Extract the [x, y] coordinate from the center of the cell holding the provided text.  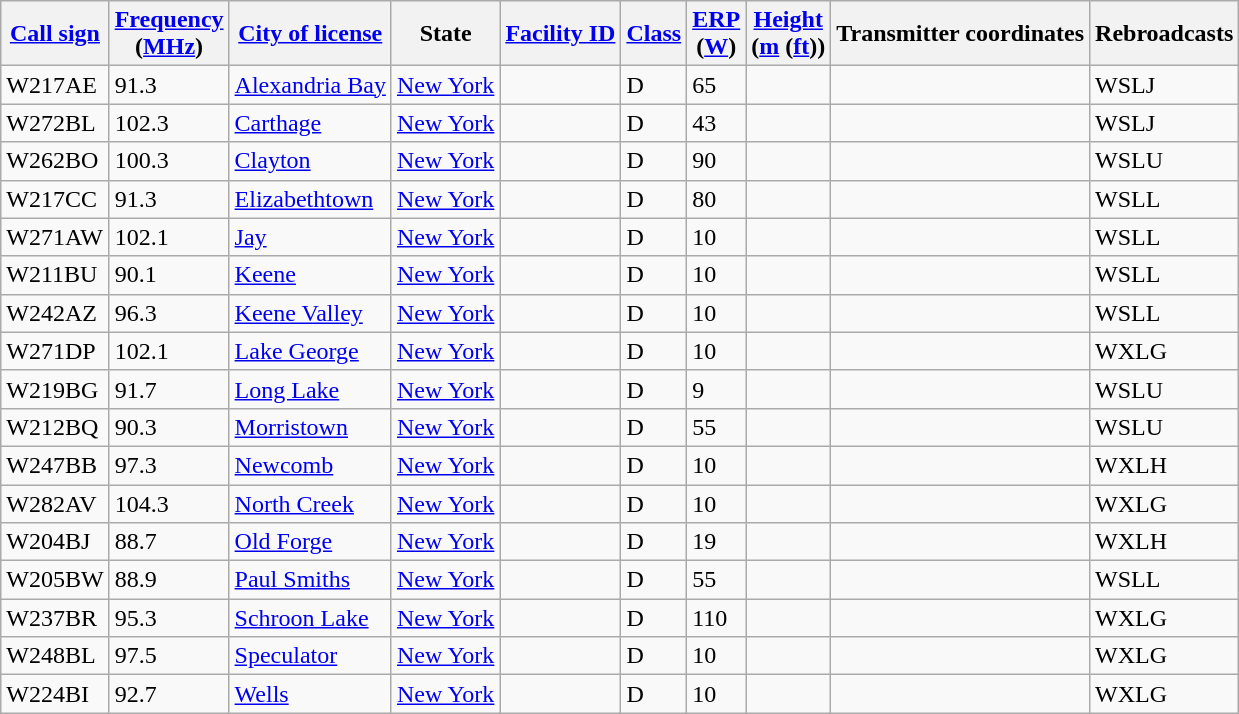
Transmitter coordinates [960, 34]
ERP(W) [716, 34]
Paul Smiths [310, 580]
State [445, 34]
Alexandria Bay [310, 85]
Keene Valley [310, 313]
W282AV [55, 503]
Facility ID [560, 34]
100.3 [169, 161]
W211BU [55, 275]
Clayton [310, 161]
Wells [310, 694]
Elizabethtown [310, 199]
W219BG [55, 389]
Long Lake [310, 389]
City of license [310, 34]
91.7 [169, 389]
W204BJ [55, 542]
97.3 [169, 465]
97.5 [169, 656]
W224BI [55, 694]
W212BQ [55, 427]
Carthage [310, 123]
90.1 [169, 275]
Morristown [310, 427]
43 [716, 123]
W237BR [55, 618]
90.3 [169, 427]
90 [716, 161]
80 [716, 199]
W262BO [55, 161]
W271DP [55, 351]
Class [654, 34]
Newcomb [310, 465]
W248BL [55, 656]
Jay [310, 237]
Rebroadcasts [1164, 34]
W205BW [55, 580]
102.3 [169, 123]
92.7 [169, 694]
Keene [310, 275]
Frequency(MHz) [169, 34]
Call sign [55, 34]
Old Forge [310, 542]
W217CC [55, 199]
104.3 [169, 503]
Height(m (ft)) [788, 34]
110 [716, 618]
65 [716, 85]
Schroon Lake [310, 618]
19 [716, 542]
9 [716, 389]
Speculator [310, 656]
88.7 [169, 542]
95.3 [169, 618]
88.9 [169, 580]
W242AZ [55, 313]
Lake George [310, 351]
W247BB [55, 465]
96.3 [169, 313]
W217AE [55, 85]
W271AW [55, 237]
North Creek [310, 503]
W272BL [55, 123]
